Output the (x, y) coordinate of the center of the cell containing the given text.  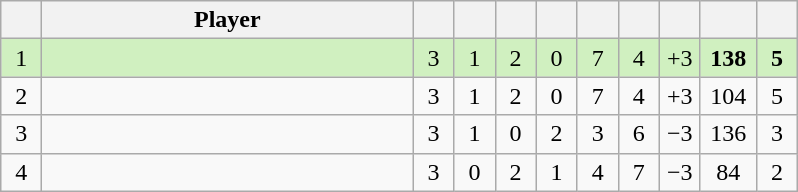
136 (728, 134)
Player (228, 20)
138 (728, 58)
84 (728, 172)
6 (638, 134)
104 (728, 96)
